Pinpoint the cell where the given text exists, returning its [x, y] midpoint coordinate. 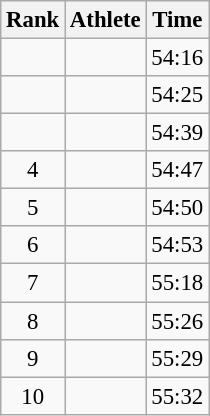
8 [33, 321]
54:39 [178, 133]
54:50 [178, 208]
54:47 [178, 170]
54:53 [178, 245]
9 [33, 358]
54:16 [178, 58]
Rank [33, 20]
55:29 [178, 358]
55:26 [178, 321]
54:25 [178, 95]
4 [33, 170]
Athlete [106, 20]
Time [178, 20]
55:32 [178, 396]
7 [33, 283]
10 [33, 396]
6 [33, 245]
55:18 [178, 283]
5 [33, 208]
